Identify which cell holds the provided text, then report its [x, y] central coordinate. 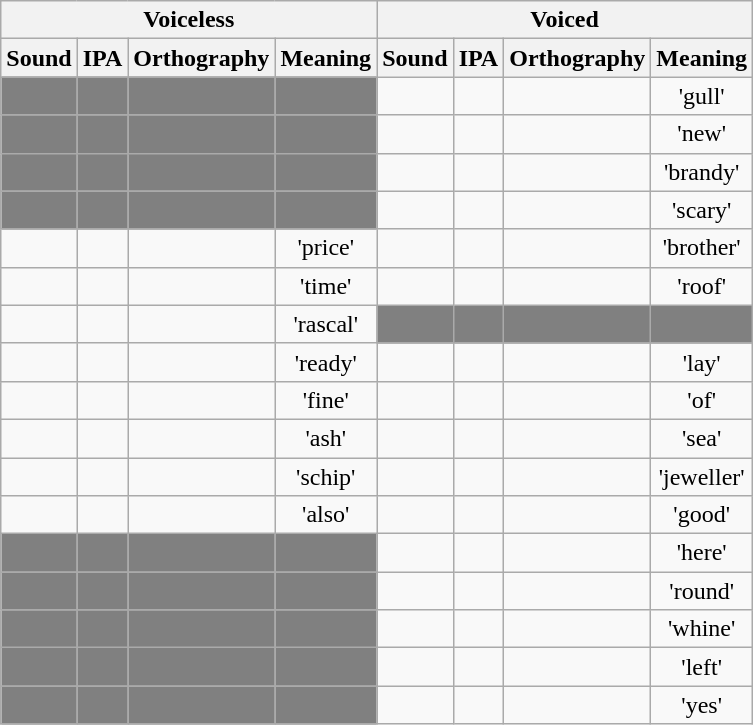
'gull' [702, 96]
'good' [702, 515]
'rascal' [326, 324]
'new' [702, 134]
'here' [702, 553]
'left' [702, 667]
'of' [702, 400]
'sea' [702, 438]
'schip' [326, 477]
'lay' [702, 362]
'scary' [702, 210]
'round' [702, 591]
'brother' [702, 248]
'brandy' [702, 172]
'ash' [326, 438]
'time' [326, 286]
'price' [326, 248]
Voiced [565, 20]
'also' [326, 515]
'jeweller' [702, 477]
'roof' [702, 286]
Voiceless [189, 20]
'yes' [702, 705]
'ready' [326, 362]
'whine' [702, 629]
'fine' [326, 400]
